Locate the cell with the specified text and output its [X, Y] center coordinate. 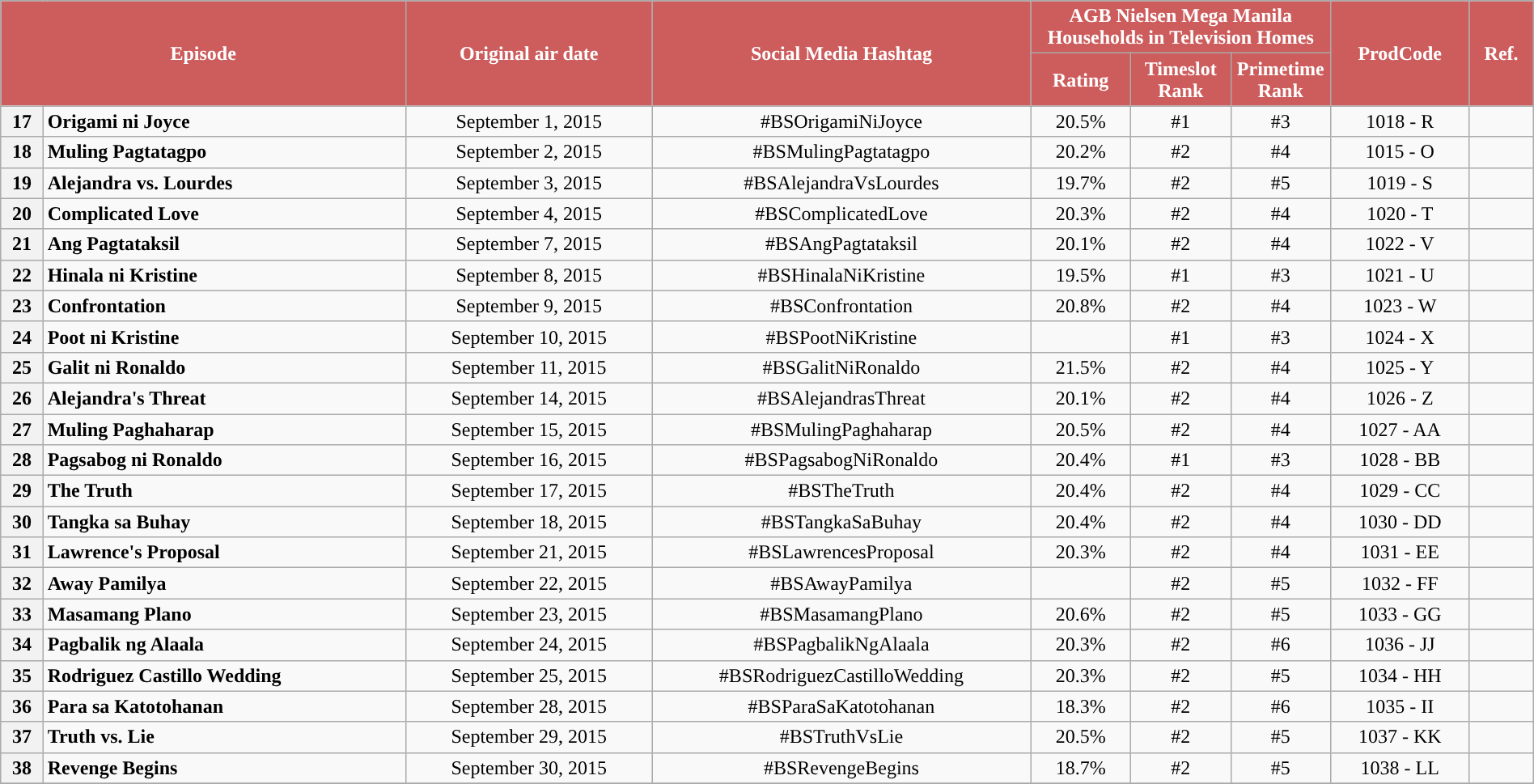
Rating [1081, 79]
September 7, 2015 [528, 244]
36 [22, 706]
1027 - AA [1400, 430]
September 23, 2015 [528, 614]
Lawrence's Proposal [224, 553]
1030 - DD [1400, 522]
#BSMasamangPlano [841, 614]
31 [22, 553]
Para sa Katotohanan [224, 706]
20.8% [1081, 306]
1029 - CC [1400, 491]
September 24, 2015 [528, 645]
Masamang Plano [224, 614]
Alejandra's Threat [224, 398]
Muling Paghaharap [224, 430]
28 [22, 460]
September 9, 2015 [528, 306]
27 [22, 430]
#BSLawrencesProposal [841, 553]
#BSTheTruth [841, 491]
Origami ni Joyce [224, 121]
1025 - Y [1400, 367]
Revenge Begins [224, 768]
Rodriguez Castillo Wedding [224, 676]
September 10, 2015 [528, 337]
September 4, 2015 [528, 214]
Hinala ni Kristine [224, 275]
1031 - EE [1400, 553]
1018 - R [1400, 121]
38 [22, 768]
#BSOrigamiNiJoyce [841, 121]
September 22, 2015 [528, 583]
18.3% [1081, 706]
#BSMulingPaghaharap [841, 430]
#BSConfrontation [841, 306]
Galit ni Ronaldo [224, 367]
1023 - W [1400, 306]
1024 - X [1400, 337]
18 [22, 152]
22 [22, 275]
1034 - HH [1400, 676]
September 1, 2015 [528, 121]
AGB Nielsen Mega Manila Households in Television Homes [1181, 28]
September 14, 2015 [528, 398]
#BSPagsabogNiRonaldo [841, 460]
26 [22, 398]
1033 - GG [1400, 614]
21 [22, 244]
Primetime Rank [1281, 79]
#BSAwayPamilya [841, 583]
1035 - II [1400, 706]
1037 - KK [1400, 737]
Alejandra vs. Lourdes [224, 183]
1021 - U [1400, 275]
September 16, 2015 [528, 460]
#BSHinalaNiKristine [841, 275]
#BSRevengeBegins [841, 768]
1015 - O [1400, 152]
Ang Pagtataksil [224, 244]
#BSAngPagtataksil [841, 244]
Tangka sa Buhay [224, 522]
19 [22, 183]
September 29, 2015 [528, 737]
37 [22, 737]
1020 - T [1400, 214]
Episode [204, 53]
24 [22, 337]
#BSRodriguezCastilloWedding [841, 676]
September 18, 2015 [528, 522]
#BSAlejandrasThreat [841, 398]
1026 - Z [1400, 398]
#BSParaSaKatotohanan [841, 706]
Away Pamilya [224, 583]
September 8, 2015 [528, 275]
19.5% [1081, 275]
23 [22, 306]
September 17, 2015 [528, 491]
20.2% [1081, 152]
18.7% [1081, 768]
September 11, 2015 [528, 367]
#BSTruthVsLie [841, 737]
32 [22, 583]
1019 - S [1400, 183]
Ref. [1502, 53]
Timeslot Rank [1180, 79]
Complicated Love [224, 214]
September 21, 2015 [528, 553]
25 [22, 367]
35 [22, 676]
September 28, 2015 [528, 706]
#BSMulingPagtatagpo [841, 152]
#BSGalitNiRonaldo [841, 367]
Pagsabog ni Ronaldo [224, 460]
September 30, 2015 [528, 768]
The Truth [224, 491]
September 15, 2015 [528, 430]
Pagbalik ng Alaala [224, 645]
1022 - V [1400, 244]
17 [22, 121]
#BSPootNiKristine [841, 337]
34 [22, 645]
September 25, 2015 [528, 676]
Confrontation [224, 306]
Original air date [528, 53]
ProdCode [1400, 53]
#BSAlejandraVsLourdes [841, 183]
1032 - FF [1400, 583]
#BSTangkaSaBuhay [841, 522]
Poot ni Kristine [224, 337]
1028 - BB [1400, 460]
29 [22, 491]
20.6% [1081, 614]
19.7% [1081, 183]
33 [22, 614]
30 [22, 522]
20 [22, 214]
#BSPagbalikNgAlaala [841, 645]
#BSComplicatedLove [841, 214]
September 2, 2015 [528, 152]
1036 - JJ [1400, 645]
Social Media Hashtag [841, 53]
21.5% [1081, 367]
Truth vs. Lie [224, 737]
September 3, 2015 [528, 183]
Muling Pagtatagpo [224, 152]
1038 - LL [1400, 768]
